Determine the (X, Y) coordinate at the center of the cell enclosing the given text.  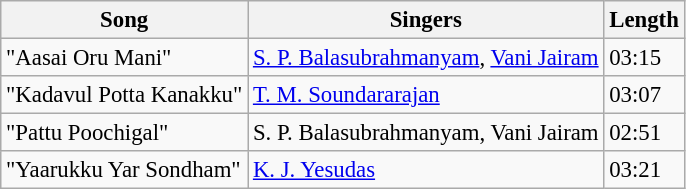
"Aasai Oru Mani" (124, 58)
Length (644, 20)
03:07 (644, 95)
Singers (426, 20)
03:15 (644, 58)
Song (124, 20)
K. J. Yesudas (426, 170)
T. M. Soundararajan (426, 95)
"Yaarukku Yar Sondham" (124, 170)
02:51 (644, 133)
03:21 (644, 170)
"Pattu Poochigal" (124, 133)
"Kadavul Potta Kanakku" (124, 95)
